Output the [x, y] coordinate of the center of the cell containing the given text.  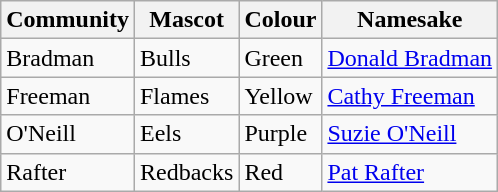
Redbacks [186, 172]
Bradman [68, 58]
Freeman [68, 96]
Suzie O'Neill [410, 134]
Eels [186, 134]
Rafter [68, 172]
Green [280, 58]
Mascot [186, 20]
Colour [280, 20]
Pat Rafter [410, 172]
O'Neill [68, 134]
Red [280, 172]
Yellow [280, 96]
Community [68, 20]
Donald Bradman [410, 58]
Flames [186, 96]
Namesake [410, 20]
Cathy Freeman [410, 96]
Bulls [186, 58]
Purple [280, 134]
